Determine the (X, Y) coordinate at the center of the cell enclosing the given text.  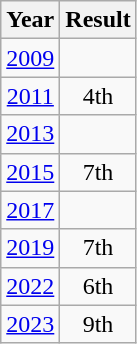
6th (98, 286)
2011 (30, 96)
2009 (30, 58)
2017 (30, 210)
2019 (30, 248)
2022 (30, 286)
4th (98, 96)
9th (98, 324)
Result (98, 20)
2023 (30, 324)
Year (30, 20)
2013 (30, 134)
2015 (30, 172)
